For the text-containing cell, return its midpoint in (x, y) coordinate format. 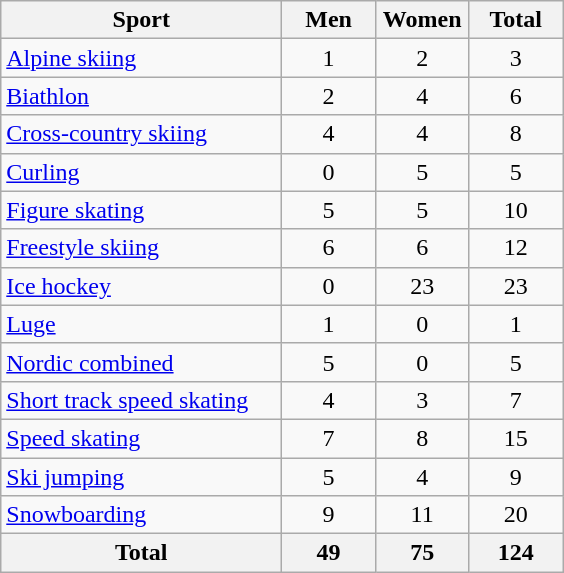
Figure skating (142, 210)
11 (422, 515)
Ice hockey (142, 286)
12 (516, 248)
Sport (142, 20)
Women (422, 20)
10 (516, 210)
Freestyle skiing (142, 248)
Short track speed skating (142, 400)
49 (329, 553)
75 (422, 553)
Speed skating (142, 438)
Cross-country skiing (142, 134)
Alpine skiing (142, 58)
Luge (142, 324)
Men (329, 20)
Nordic combined (142, 362)
Curling (142, 172)
Biathlon (142, 96)
Snowboarding (142, 515)
124 (516, 553)
20 (516, 515)
Ski jumping (142, 477)
15 (516, 438)
